Identify which cell holds the provided text, then report its (X, Y) central coordinate. 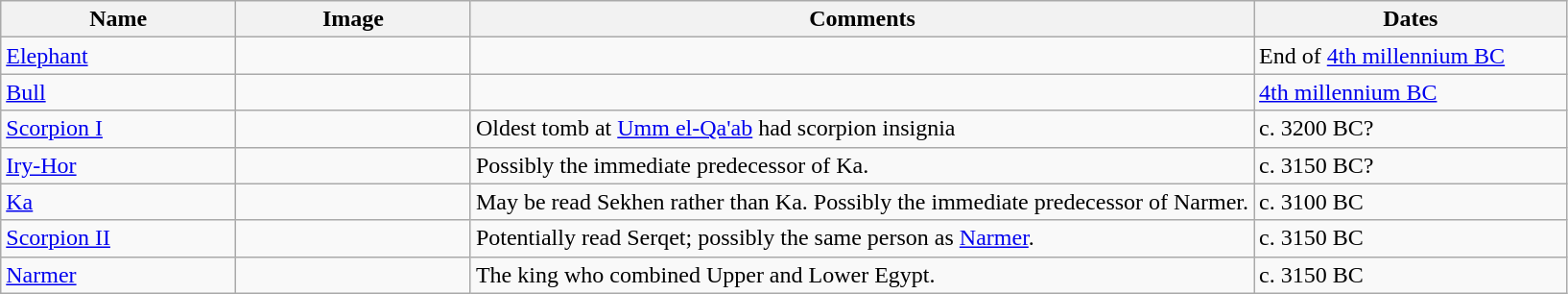
c. 3200 BC? (1411, 129)
Potentially read Serqet; possibly the same person as Narmer. (862, 238)
c. 3100 BC (1411, 202)
Elephant (119, 56)
Oldest tomb at Umm el-Qa'ab had scorpion insignia (862, 129)
Possibly the immediate predecessor of Ka. (862, 165)
End of 4th millennium BC (1411, 56)
Dates (1411, 19)
Ka (119, 202)
Scorpion II (119, 238)
4th millennium BC (1411, 92)
The king who combined Upper and Lower Egypt. (862, 275)
May be read Sekhen rather than Ka. Possibly the immediate predecessor of Narmer. (862, 202)
Name (119, 19)
Scorpion I (119, 129)
Image (353, 19)
Iry-Hor (119, 165)
Narmer (119, 275)
Comments (862, 19)
c. 3150 BC? (1411, 165)
Bull (119, 92)
